For the text-containing cell, return its midpoint in [X, Y] coordinate format. 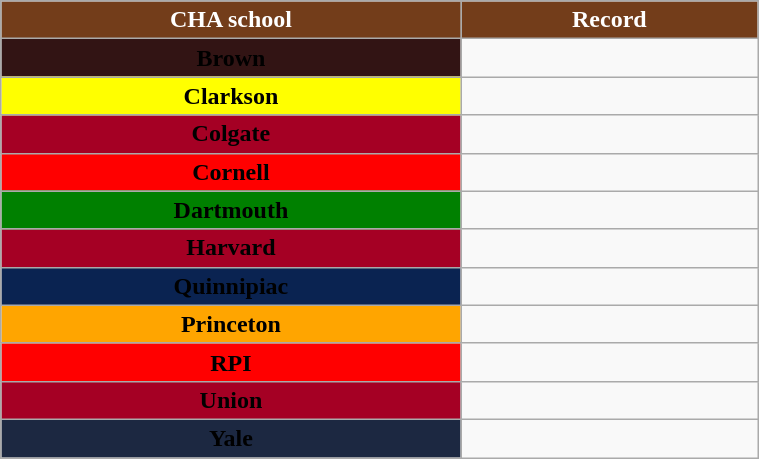
Yale [231, 438]
Union [231, 400]
RPI [231, 362]
Colgate [231, 134]
Quinnipiac [231, 286]
CHA school [231, 20]
Cornell [231, 172]
Harvard [231, 248]
Clarkson [231, 96]
Dartmouth [231, 210]
Princeton [231, 324]
Brown [231, 58]
Record [610, 20]
